Capture the cell that displays the provided text and extract its [X, Y] central coordinate. 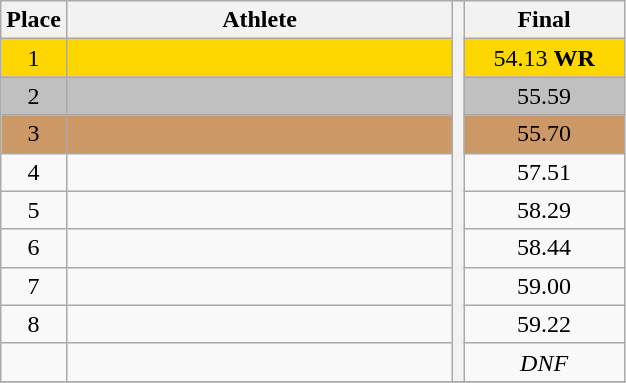
55.59 [544, 96]
Final [544, 20]
7 [34, 286]
6 [34, 248]
3 [34, 134]
59.00 [544, 286]
58.29 [544, 210]
4 [34, 172]
DNF [544, 362]
59.22 [544, 324]
Place [34, 20]
Athlete [259, 20]
57.51 [544, 172]
55.70 [544, 134]
58.44 [544, 248]
8 [34, 324]
54.13 WR [544, 58]
1 [34, 58]
5 [34, 210]
2 [34, 96]
